Search for the cell housing the specified text and yield its (X, Y) center coordinate. 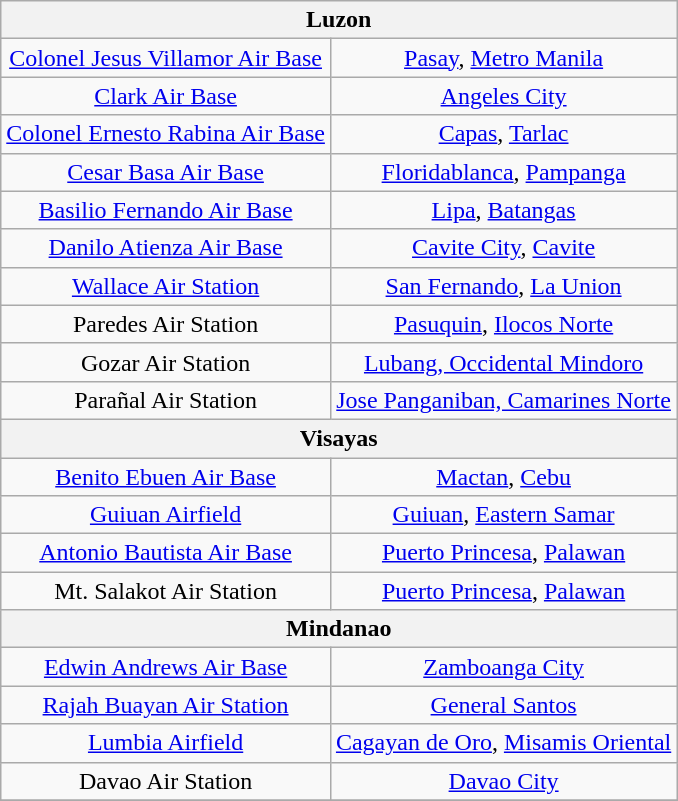
Mactan, Cebu (503, 477)
Clark Air Base (166, 96)
San Fernando, La Union (503, 286)
Wallace Air Station (166, 286)
Mt. Salakot Air Station (166, 591)
Angeles City (503, 96)
Colonel Jesus Villamor Air Base (166, 58)
Guiuan, Eastern Samar (503, 515)
Paredes Air Station (166, 324)
Lipa, Batangas (503, 210)
Floridablanca, Pampanga (503, 172)
Zamboanga City (503, 667)
Pasay, Metro Manila (503, 58)
Mindanao (339, 629)
General Santos (503, 705)
Lumbia Airfield (166, 743)
Cavite City, Cavite (503, 248)
Jose Panganiban, Camarines Norte (503, 400)
Capas, Tarlac (503, 134)
Pasuquin, Ilocos Norte (503, 324)
Guiuan Airfield (166, 515)
Colonel Ernesto Rabina Air Base (166, 134)
Lubang, Occidental Mindoro (503, 362)
Gozar Air Station (166, 362)
Visayas (339, 438)
Rajah Buayan Air Station (166, 705)
Cesar Basa Air Base (166, 172)
Cagayan de Oro, Misamis Oriental (503, 743)
Davao City (503, 781)
Parañal Air Station (166, 400)
Benito Ebuen Air Base (166, 477)
Edwin Andrews Air Base (166, 667)
Antonio Bautista Air Base (166, 553)
Davao Air Station (166, 781)
Basilio Fernando Air Base (166, 210)
Danilo Atienza Air Base (166, 248)
Luzon (339, 20)
